Identify which cell holds the provided text, then report its (X, Y) central coordinate. 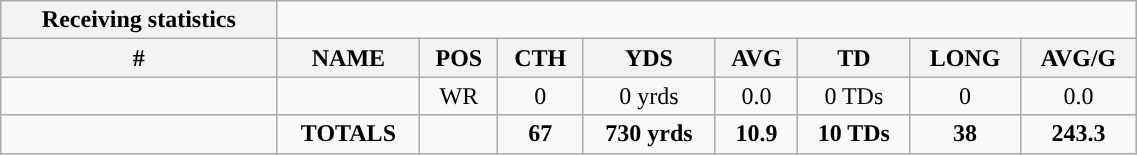
YDS (650, 58)
10.9 (756, 134)
TOTALS (348, 134)
AVG (756, 58)
AVG/G (1078, 58)
0 TDs (854, 96)
10 TDs (854, 134)
# (139, 58)
TD (854, 58)
LONG (965, 58)
730 yrds (650, 134)
38 (965, 134)
67 (540, 134)
Receiving statistics (139, 20)
WR (459, 96)
243.3 (1078, 134)
CTH (540, 58)
POS (459, 58)
0 yrds (650, 96)
NAME (348, 58)
